From the cell containing the given text, extract its center point as [X, Y] coordinate. 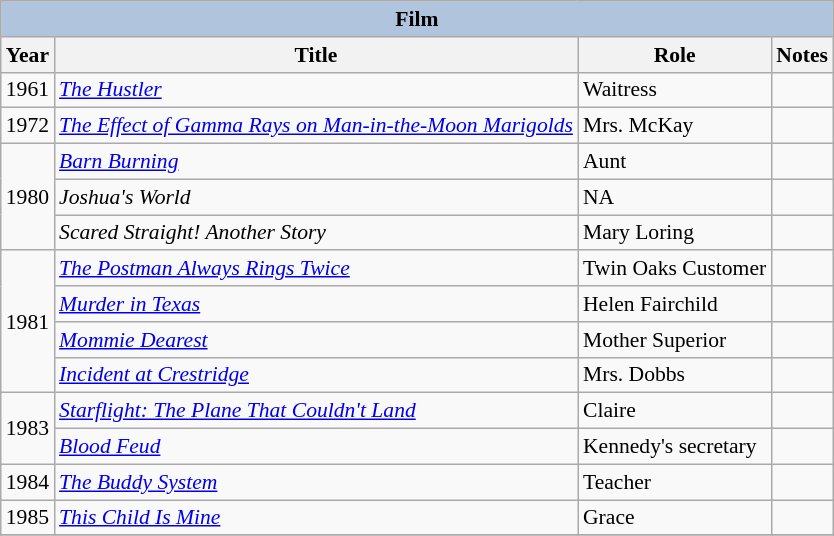
Film [417, 19]
Notes [802, 55]
Aunt [674, 162]
Incident at Crestridge [316, 375]
1972 [28, 126]
1984 [28, 482]
NA [674, 197]
1980 [28, 198]
Mrs. McKay [674, 126]
Grace [674, 518]
Joshua's World [316, 197]
Starflight: The Plane That Couldn't Land [316, 411]
This Child Is Mine [316, 518]
Mommie Dearest [316, 340]
Teacher [674, 482]
Blood Feud [316, 447]
Mary Loring [674, 233]
1985 [28, 518]
Claire [674, 411]
1961 [28, 90]
The Hustler [316, 90]
Twin Oaks Customer [674, 269]
The Effect of Gamma Rays on Man-in-the-Moon Marigolds [316, 126]
The Buddy System [316, 482]
Waitress [674, 90]
Murder in Texas [316, 304]
Year [28, 55]
Scared Straight! Another Story [316, 233]
Mrs. Dobbs [674, 375]
The Postman Always Rings Twice [316, 269]
1981 [28, 322]
Helen Fairchild [674, 304]
1983 [28, 428]
Title [316, 55]
Mother Superior [674, 340]
Role [674, 55]
Kennedy's secretary [674, 447]
Barn Burning [316, 162]
